Search for the cell housing the specified text and yield its (x, y) center coordinate. 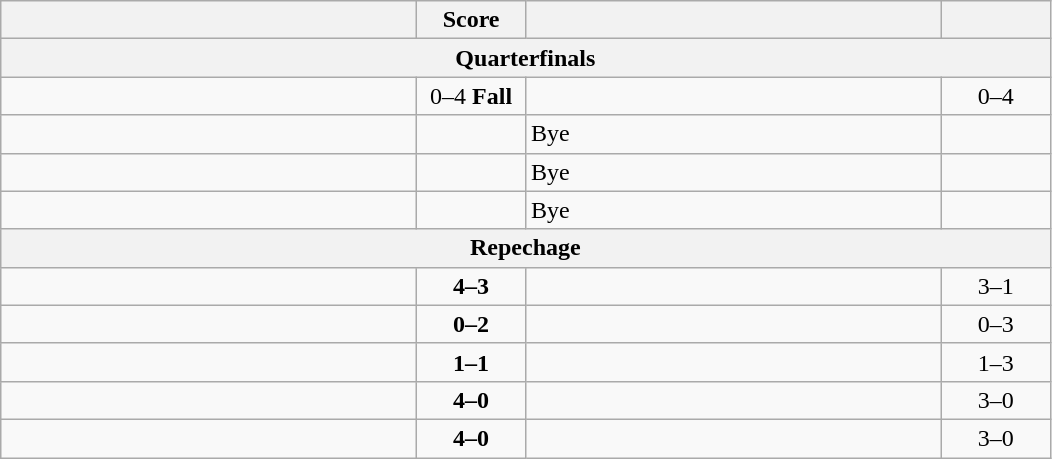
3–1 (996, 286)
Repechage (526, 248)
1–3 (996, 362)
4–3 (472, 286)
Quarterfinals (526, 58)
0–3 (996, 324)
Score (472, 20)
0–4 (996, 96)
0–4 Fall (472, 96)
0–2 (472, 324)
1–1 (472, 362)
